Scan for the cell matching the given text and deliver its [x, y] coordinate at center. 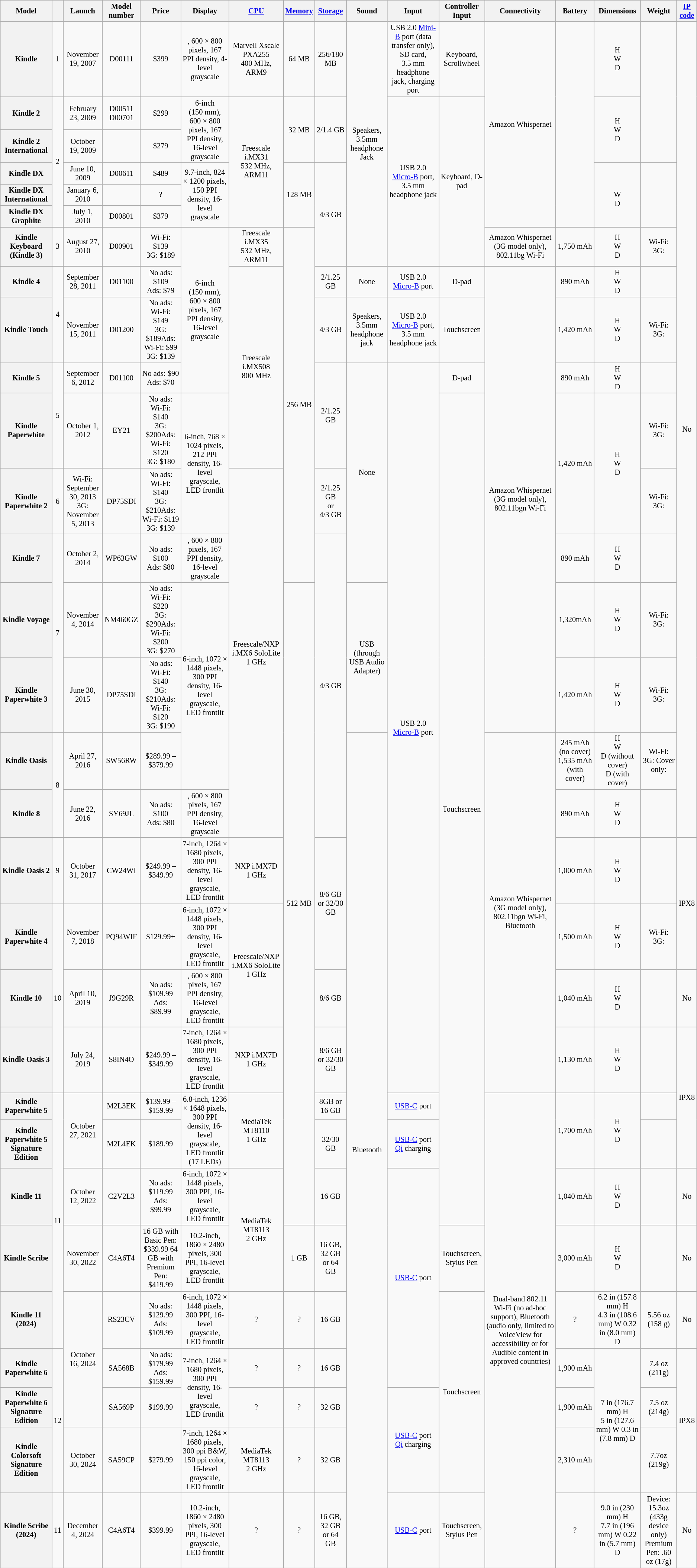
Weight [659, 11]
October 27, 2021 [83, 1130]
$399 [161, 59]
June 22, 2016 [83, 814]
6 [58, 501]
D00611 [121, 173]
1,700 mAh [575, 1130]
December 4, 2024 [83, 1530]
Kindle 10 [26, 998]
No ads: $119.99Ads: $99.99 [161, 1197]
Amazon Whispernet [520, 124]
No ads: $179.99Ads: $159.99 [161, 1368]
Kindle Oasis 2 [26, 870]
October 1, 2012 [83, 431]
August 27, 2010 [83, 247]
$129.99+ [161, 937]
CPU [256, 11]
$289.99 – $379.99 [161, 761]
Model number [121, 11]
NM460GZ [121, 620]
No ads: $129.99Ads: $109.99 [161, 1320]
D00511D00701 [121, 113]
7-inch, 1264 × 1680 pixels, 300 PPI density, 16-level grayscale,LED frontlit [205, 1388]
Speakers, 3.5mm headphone jack [367, 330]
Amazon Whispernet (3G model only), 802.11bgn Wi-Fi [520, 499]
October 30, 2024 [83, 1460]
1,320mAh [575, 620]
512 MB [299, 904]
Kindle Paperwhite 3 [26, 695]
, 600 × 800 pixels, 167 PPI density, 4-level grayscale [205, 59]
7.7oz (219g) [659, 1460]
16 GB, 32 GB or 64 GB [331, 1530]
Kindle Touch [26, 330]
32/30 GB [331, 1143]
2,310 mAh [575, 1460]
RS23CV [121, 1320]
Kindle 8 [26, 814]
8/6 GB [331, 998]
Amazon Whispernet (3G model only), 802.11bgn Wi-Fi, Bluetooth [520, 912]
4 [58, 315]
S8IN4O [121, 1060]
SY69JL [121, 814]
Keyboard, Scrollwheel [462, 59]
D00111 [121, 59]
Kindle 4 [26, 281]
1,500 mAh [575, 937]
Kindle 7 [26, 558]
SA59CP [121, 1460]
2/1.4 GB [331, 130]
$299 [161, 113]
Dimensions [617, 11]
April 10, 2019 [83, 998]
7.5 oz (214g) [659, 1407]
10 [58, 998]
7 [58, 633]
Kindle 11 [26, 1197]
MediaTek MT81101 GHz [256, 1130]
Freescale i.MX35 532 MHz, ARM11 [256, 247]
Controller Input [462, 11]
Marvell Xscale PXA255 400 MHz, ARM9 [256, 59]
$199.99 [161, 1407]
Kindle DX International [26, 195]
6.2 in (157.8 mm) H4.3 in (108.6 mm) W 0.32 in (8.0 mm) D [617, 1320]
No ads:Wi-Fi: $2203G: $290Ads:Wi-Fi: $2003G: $270 [161, 620]
, 600 × 800 pixels, 167 PPI density, 16-level grayscale, LED frontlit [205, 998]
Price [161, 11]
Storage [331, 11]
Wi-Fi: September 30, 20133G: November 5, 2013 [83, 501]
No ads:Wi-Fi: $1493G: $189Ads:Wi-Fi: $993G: $139 [161, 330]
November 19, 2007 [83, 59]
Kindle Oasis [26, 761]
July 1, 2010 [83, 216]
No ads: $109Ads: $79 [161, 281]
6.8-inch, 1236 × 1648 pixels, 300 PPI density, 16-level grayscale,LED frontlit (17 LEDs) [205, 1130]
Kindle 5 [26, 378]
No ads:Wi-Fi: $1403G: $200Ads:Wi-Fi: $1203G: $180 [161, 431]
$279 [161, 146]
$379 [161, 216]
Kindle Voyage [26, 620]
CW24WI [121, 870]
October 31, 2017 [83, 870]
April 27, 2016 [83, 761]
$139.99 – $159.99 [161, 1106]
Kindle 2 International [26, 146]
Kindle 2 [26, 113]
Freescale i.MX508 800 MHz [256, 367]
Display [205, 11]
November 4, 2014 [83, 620]
June 10, 2009 [83, 173]
C2V2L3 [121, 1197]
Kindle DX Graphite [26, 216]
June 30, 2015 [83, 695]
Kindle Oasis 3 [26, 1060]
Sound [367, 11]
Speakers, 3.5mm headphone Jack [367, 144]
Kindle Paperwhite [26, 431]
$279.99 [161, 1460]
32 MB [299, 130]
H W D (without cover) D (with cover) [617, 761]
October 16, 2024 [83, 1359]
16 GB,32 GB or 64 GB [331, 1258]
October 19, 2009 [83, 146]
January 6, 2010 [83, 195]
2/1.25 GBor4/3 GB [331, 501]
$189.99 [161, 1143]
5 [58, 415]
16 GB with Basic Pen:$339.99 64 GB with Premium Pen: $419.99 [161, 1258]
64 MB [299, 59]
J9G29R [121, 998]
D01200 [121, 330]
Kindle [26, 59]
Input [413, 11]
Launch [83, 11]
M2L3EK [121, 1106]
Kindle Paperwhite 6 [26, 1368]
3 [58, 247]
Kindle DX [26, 173]
USB 2.0 Mini-B port (data transfer only), SD card, 3.5 mm headphone jack, charging port [413, 59]
Bluetooth [367, 1150]
No ads:Wi-Fi: $1403G: $210Ads:Wi-Fi: $1193G: $139 [161, 501]
Amazon Whispernet (3G model only), 802.11bg Wi-Fi [520, 247]
No ads:Wi-Fi: $1403G: $210Ads:Wi-Fi: $1203G: $190 [161, 695]
1,130 mAh [575, 1060]
Kindle 11 (2024) [26, 1320]
7-inch, 1264 × 1680 pixels, 300 ppi B&W, 150 ppi color,16-level grayscale, LED frontlit [205, 1460]
PQ94WIF [121, 937]
Model [26, 11]
IP code [687, 11]
256/180 MB [331, 59]
Kindle Paperwhite 6Signature Edition [26, 1407]
245 mAh (no cover)1,535 mAh (with cover) [575, 761]
October 2, 2014 [83, 558]
D00801 [121, 216]
SA568B [121, 1368]
9 [58, 870]
October 12, 2022 [83, 1197]
12 [58, 1420]
February 23, 2009 [83, 113]
1,750 mAh [575, 247]
EY21 [121, 431]
$399.99 [161, 1530]
8 [58, 785]
SW56RW [121, 761]
Battery [575, 11]
Kindle Scribe [26, 1258]
D00901 [121, 247]
$489 [161, 173]
Wi-Fi: 3G: Cover only: [659, 761]
November 15, 2011 [83, 330]
Freescale i.MX31 532 MHz, ARM11 [256, 162]
1 GB [299, 1258]
Connectivity [520, 11]
Kindle Scribe (2024) [26, 1530]
9.7-inch, 824 × 1200 pixels, 150 PPI density, 16-level grayscale [205, 195]
September 6, 2012 [83, 378]
1 [58, 59]
6-inch, 768 × 1024 pixels, 212 PPI density, 16-level grayscale, LED frontlit [205, 463]
September 28, 2011 [83, 281]
Kindle Paperwhite 2 [26, 501]
M2L4EK [121, 1143]
WP63GW [121, 558]
Wi-Fi: $1393G: $189 [161, 247]
W D [617, 195]
Memory [299, 11]
8GB or16 GB [331, 1106]
Kindle Paperwhite 5 [26, 1106]
USB (through USB Audio Adapter) [367, 657]
November 7, 2018 [83, 937]
Keyboard, D-pad [462, 181]
256 MB [299, 405]
No ads: $109.99Ads: $89.99 [161, 998]
7 in (176.7 mm) H5 in (127.6 mm) W 0.3 in (7.8 mm) D [617, 1420]
November 30, 2022 [83, 1258]
2 [58, 162]
1,000 mAh [575, 870]
7.4 oz (211g) [659, 1368]
3,000 mAh [575, 1258]
Kindle Paperwhite 5 Signature Edition [26, 1143]
128 MB [299, 195]
Kindle Keyboard(Kindle 3) [26, 247]
Device: 15.3oz (433g device only)Premium Pen: .60 oz (17g) [659, 1530]
5.56 oz (158 g) [659, 1320]
July 24, 2019 [83, 1060]
No ads: $90Ads: $70 [161, 378]
Kindle Colorsoft Signature Edition [26, 1460]
SA569P [121, 1407]
Kindle Paperwhite 4 [26, 937]
9.0 in (230 mm) H7.7 in (196 mm) W 0.22 in (5.7 mm) D [617, 1530]
